Return (X, Y) of the center of cell containing provided text 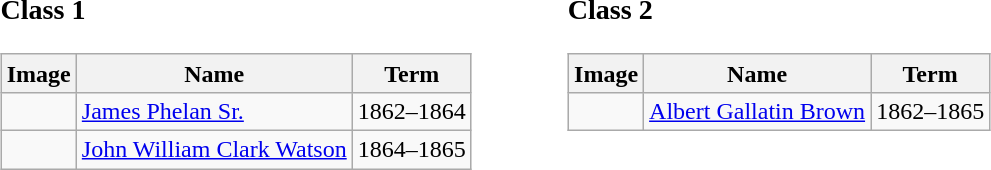
1862–1864 (412, 111)
1862–1865 (930, 111)
John William Clark Watson (214, 150)
1864–1865 (412, 150)
Albert Gallatin Brown (758, 111)
James Phelan Sr. (214, 111)
